Pinpoint the cell where the given text exists, returning its [x, y] midpoint coordinate. 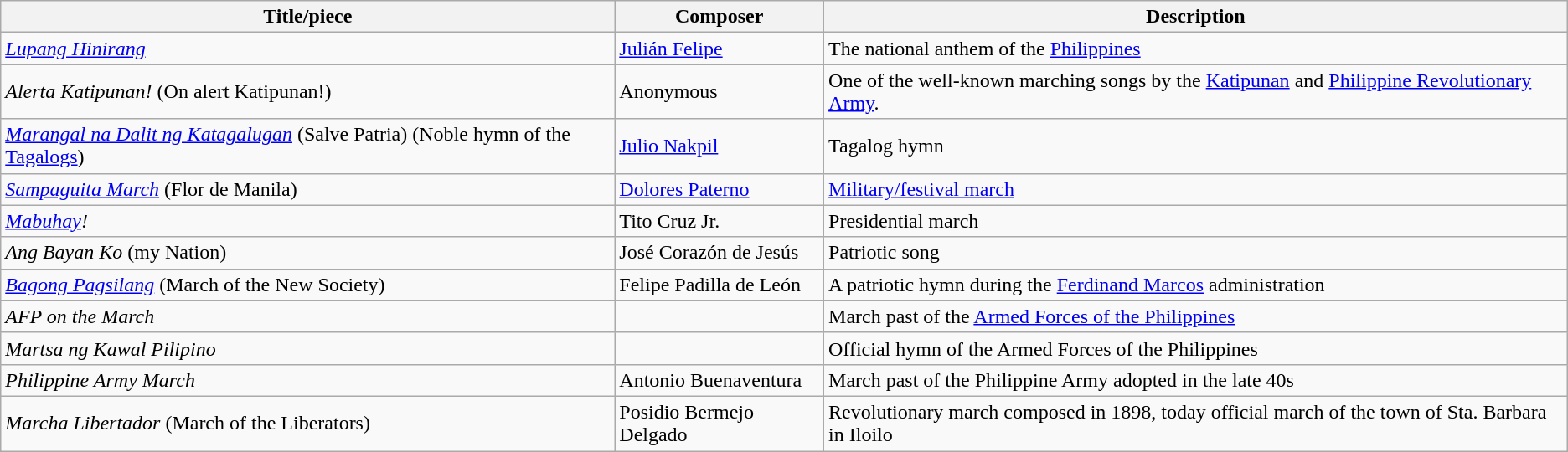
Ang Bayan Ko (my Nation) [308, 253]
A patriotic hymn during the Ferdinand Marcos administration [1196, 285]
Title/piece [308, 17]
Antonio Buenaventura [720, 380]
Anonymous [720, 92]
AFP on the March [308, 316]
Presidential march [1196, 221]
Felipe Padilla de León [720, 285]
Tito Cruz Jr. [720, 221]
The national anthem of the Philippines [1196, 49]
Julián Felipe [720, 49]
Marangal na Dalit ng Katagalugan (Salve Patria) (Noble hymn of the Tagalogs) [308, 146]
One of the well-known marching songs by the Katipunan and Philippine Revolutionary Army. [1196, 92]
Julio Nakpil [720, 146]
Marcha Libertador (March of the Liberators) [308, 424]
Sampaguita March (Flor de Manila) [308, 189]
Military/festival march [1196, 189]
Revolutionary march composed in 1898, today official march of the town of Sta. Barbara in Iloilo [1196, 424]
Official hymn of the Armed Forces of the Philippines [1196, 348]
March past of the Armed Forces of the Philippines [1196, 316]
Alerta Katipunan! (On alert Katipunan!) [308, 92]
Martsa ng Kawal Pilipino [308, 348]
Bagong Pagsilang (March of the New Society) [308, 285]
Philippine Army March [308, 380]
Description [1196, 17]
José Corazón de Jesús [720, 253]
Tagalog hymn [1196, 146]
Composer [720, 17]
Patriotic song [1196, 253]
Mabuhay! [308, 221]
Lupang Hinirang [308, 49]
Posidio Bermejo Delgado [720, 424]
Dolores Paterno [720, 189]
March past of the Philippine Army adopted in the late 40s [1196, 380]
